Find where the given text appears and provide that cell's center as (X, Y) coordinate. 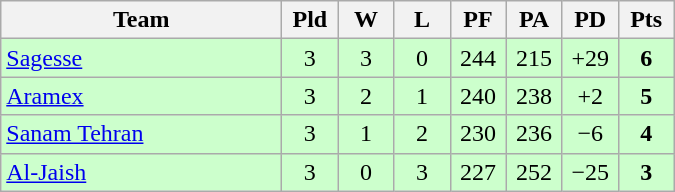
Team (142, 20)
252 (534, 172)
5 (646, 96)
−6 (590, 134)
244 (478, 58)
Sanam Tehran (142, 134)
W (366, 20)
240 (478, 96)
Pld (310, 20)
PD (590, 20)
−25 (590, 172)
6 (646, 58)
Pts (646, 20)
230 (478, 134)
Al-Jaish (142, 172)
+29 (590, 58)
L (422, 20)
227 (478, 172)
+2 (590, 96)
238 (534, 96)
215 (534, 58)
Aramex (142, 96)
PF (478, 20)
PA (534, 20)
236 (534, 134)
Sagesse (142, 58)
4 (646, 134)
